From the cell containing the given text, extract its center point as (X, Y) coordinate. 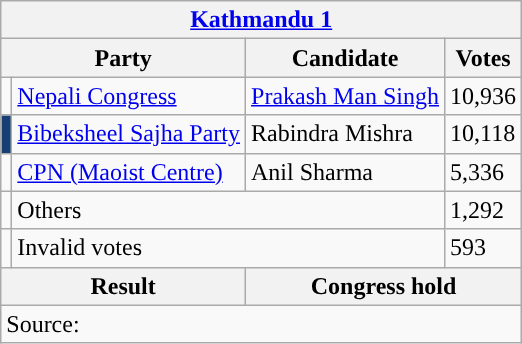
Party (124, 58)
Nepali Congress (129, 96)
5,336 (484, 172)
1,292 (484, 210)
593 (484, 248)
10,118 (484, 134)
Congress hold (384, 286)
Bibeksheel Sajha Party (129, 134)
10,936 (484, 96)
Anil Sharma (346, 172)
Source: (262, 324)
Invalid votes (228, 248)
Prakash Man Singh (346, 96)
Rabindra Mishra (346, 134)
CPN (Maoist Centre) (129, 172)
Result (124, 286)
Votes (484, 58)
Others (228, 210)
Kathmandu 1 (262, 20)
Candidate (346, 58)
